Return [x, y] of the center of cell containing provided text 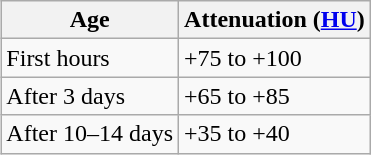
+65 to +85 [275, 96]
After 10–14 days [90, 134]
Age [90, 20]
After 3 days [90, 96]
+75 to +100 [275, 58]
+35 to +40 [275, 134]
Attenuation (HU) [275, 20]
First hours [90, 58]
